Scan for the cell matching the given text and deliver its (x, y) coordinate at center. 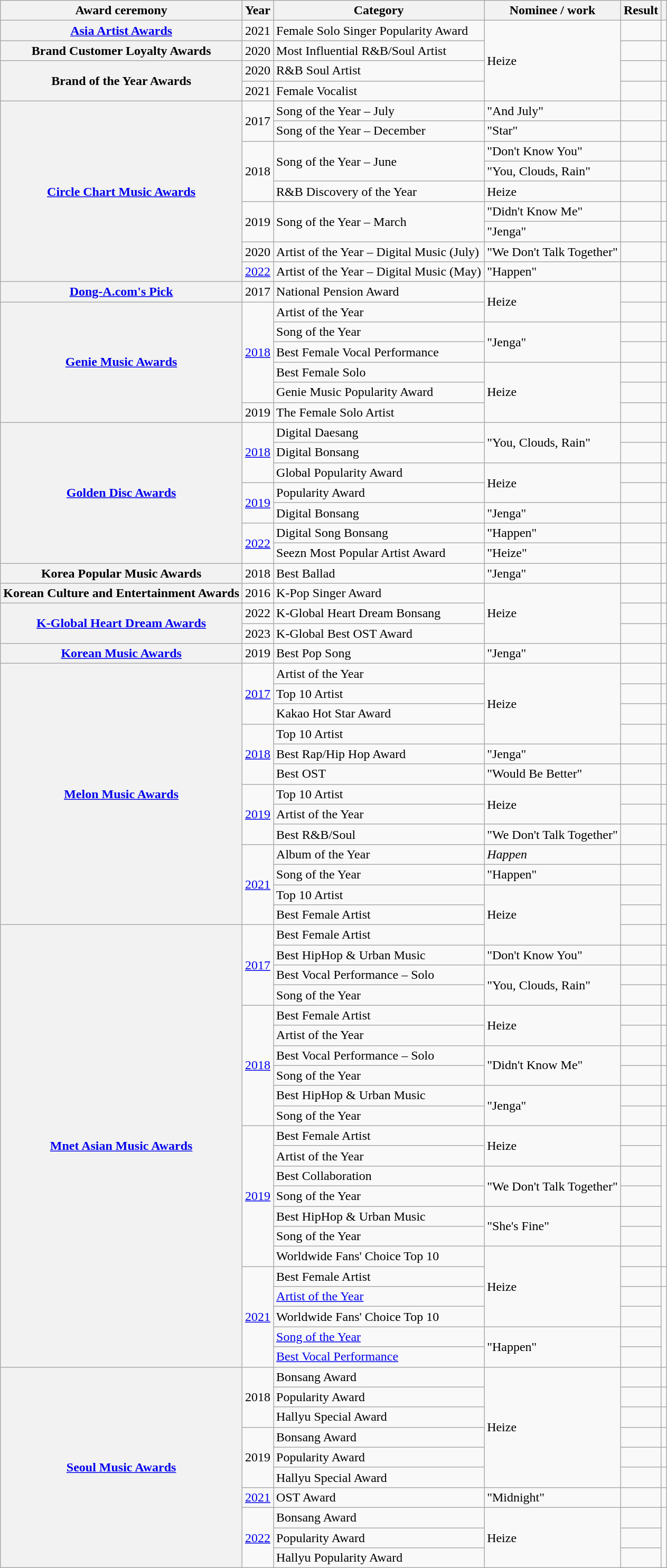
Korean Music Awards (121, 654)
Album of the Year (379, 854)
Asia Artist Awards (121, 31)
Best Female Solo (379, 372)
The Female Solo Artist (379, 412)
Best Ballad (379, 573)
K-Global Heart Dream Bonsang (379, 613)
Best Female Vocal Performance (379, 352)
Best R&B/Soul (379, 834)
Digital Song Bonsang (379, 533)
"Star" (552, 131)
Dong-A.com's Pick (121, 292)
Female Vocalist (379, 91)
Circle Chart Music Awards (121, 191)
Category (379, 11)
"Midnight" (552, 1497)
Most Influential R&B/Soul Artist (379, 51)
2023 (258, 634)
Happen (552, 854)
Genie Music Popularity Award (379, 392)
Female Solo Singer Popularity Award (379, 31)
Year (258, 11)
Best Vocal Performance (379, 1357)
Song of the Year – July (379, 111)
National Pension Award (379, 292)
Digital Daesang (379, 432)
K-Global Heart Dream Awards (121, 624)
Korean Culture and Entertainment Awards (121, 593)
"Would Be Better" (552, 774)
K-Pop Singer Award (379, 593)
Best Pop Song (379, 654)
Artist of the Year – Digital Music (July) (379, 252)
Song of the Year – June (379, 161)
Best Rap/Hip Hop Award (379, 754)
Brand of the Year Awards (121, 81)
"Heize" (552, 553)
"She's Fine" (552, 1226)
Brand Customer Loyalty Awards (121, 51)
Best Collaboration (379, 1176)
Award ceremony (121, 11)
Golden Disc Awards (121, 493)
Mnet Asian Music Awards (121, 1146)
OST Award (379, 1497)
Nominee / work (552, 11)
"And July" (552, 111)
Melon Music Awards (121, 794)
Seezn Most Popular Artist Award (379, 553)
Genie Music Awards (121, 362)
Best OST (379, 774)
Artist of the Year – Digital Music (May) (379, 272)
K-Global Best OST Award (379, 634)
2016 (258, 593)
Global Popularity Award (379, 473)
Kakao Hot Star Award (379, 714)
Seoul Music Awards (121, 1468)
Hallyu Popularity Award (379, 1558)
Korea Popular Music Awards (121, 573)
Song of the Year – March (379, 221)
Song of the Year – December (379, 131)
R&B Soul Artist (379, 71)
R&B Discovery of the Year (379, 191)
Result (641, 11)
